Extract the (x, y) coordinate from the center of the cell holding the provided text.  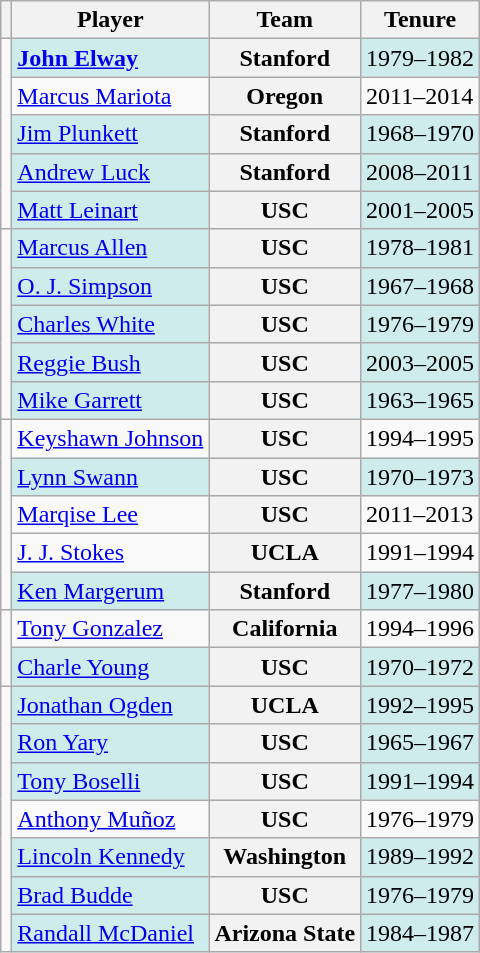
1984–1987 (420, 933)
John Elway (110, 58)
Charle Young (110, 667)
Ron Yary (110, 743)
Marcus Mariota (110, 96)
Lynn Swann (110, 477)
2011–2014 (420, 96)
Tenure (420, 20)
Team (285, 20)
1977–1980 (420, 591)
Matt Leinart (110, 210)
Randall McDaniel (110, 933)
Lincoln Kennedy (110, 857)
2003–2005 (420, 362)
Anthony Muñoz (110, 819)
O. J. Simpson (110, 286)
Player (110, 20)
1965–1967 (420, 743)
California (285, 629)
Reggie Bush (110, 362)
Ken Margerum (110, 591)
1968–1970 (420, 134)
1992–1995 (420, 705)
Brad Budde (110, 895)
Mike Garrett (110, 400)
1979–1982 (420, 58)
Keyshawn Johnson (110, 438)
Jim Plunkett (110, 134)
1994–1996 (420, 629)
Arizona State (285, 933)
1963–1965 (420, 400)
1989–1992 (420, 857)
Marcus Allen (110, 248)
Andrew Luck (110, 172)
J. J. Stokes (110, 553)
1970–1973 (420, 477)
Tony Gonzalez (110, 629)
2008–2011 (420, 172)
Washington (285, 857)
1970–1972 (420, 667)
Tony Boselli (110, 781)
2001–2005 (420, 210)
2011–2013 (420, 515)
1994–1995 (420, 438)
Oregon (285, 96)
Charles White (110, 324)
1978–1981 (420, 248)
Jonathan Ogden (110, 705)
Marqise Lee (110, 515)
1967–1968 (420, 286)
